Return the [x, y] coordinate for the center point of the cell that contains the specified text.  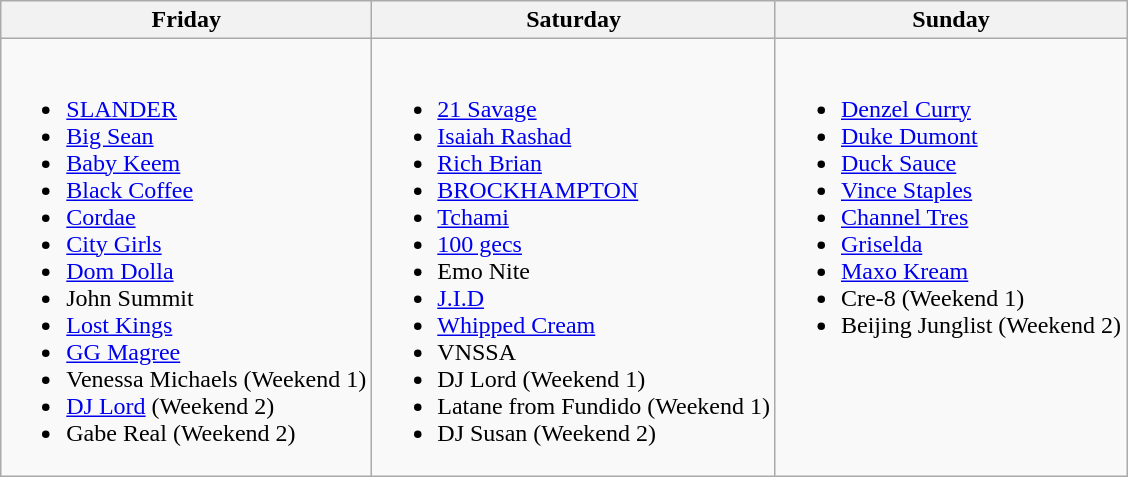
Sunday [950, 20]
Friday [186, 20]
Denzel CurryDuke DumontDuck SauceVince StaplesChannel TresGriseldaMaxo KreamCre-8 (Weekend 1)Beijing Junglist (Weekend 2) [950, 258]
Saturday [574, 20]
